Search for the cell housing the specified text and yield its (X, Y) center coordinate. 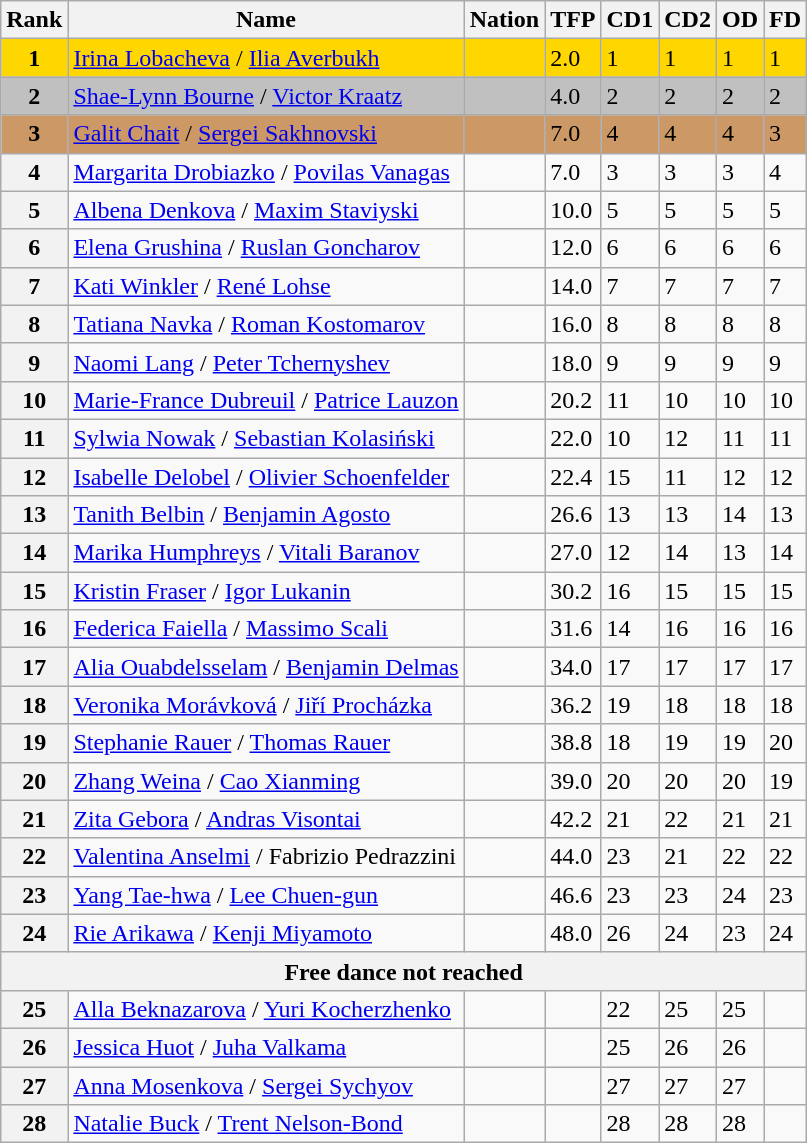
Albena Denkova / Maxim Staviyski (266, 210)
Anna Mosenkova / Sergei Sychyov (266, 1085)
Valentina Anselmi / Fabrizio Pedrazzini (266, 857)
Galit Chait / Sergei Sakhnovski (266, 134)
Alia Ouabdelsselam / Benjamin Delmas (266, 667)
Isabelle Delobel / Olivier Schoenfelder (266, 477)
CD1 (630, 20)
27.0 (573, 553)
36.2 (573, 705)
Name (266, 20)
Kristin Fraser / Igor Lukanin (266, 591)
10.0 (573, 210)
48.0 (573, 933)
Yang Tae-hwa / Lee Chuen-gun (266, 895)
4.0 (573, 96)
22.0 (573, 438)
Tatiana Navka / Roman Kostomarov (266, 324)
Margarita Drobiazko / Povilas Vanagas (266, 172)
Stephanie Rauer / Thomas Rauer (266, 743)
OD (740, 20)
Sylwia Nowak / Sebastian Kolasiński (266, 438)
Veronika Morávková / Jiří Procházka (266, 705)
38.8 (573, 743)
TFP (573, 20)
Jessica Huot / Juha Valkama (266, 1047)
Zhang Weina / Cao Xianming (266, 781)
Marika Humphreys / Vitali Baranov (266, 553)
Alla Beknazarova / Yuri Kocherzhenko (266, 1009)
2.0 (573, 58)
30.2 (573, 591)
16.0 (573, 324)
22.4 (573, 477)
Nation (504, 20)
Rie Arikawa / Kenji Miyamoto (266, 933)
20.2 (573, 400)
Elena Grushina / Ruslan Goncharov (266, 248)
Shae-Lynn Bourne / Victor Kraatz (266, 96)
Naomi Lang / Peter Tchernyshev (266, 362)
14.0 (573, 286)
44.0 (573, 857)
Kati Winkler / René Lohse (266, 286)
39.0 (573, 781)
Marie-France Dubreuil / Patrice Lauzon (266, 400)
CD2 (688, 20)
Natalie Buck / Trent Nelson-Bond (266, 1124)
31.6 (573, 629)
Free dance not reached (404, 971)
26.6 (573, 515)
46.6 (573, 895)
42.2 (573, 819)
Tanith Belbin / Benjamin Agosto (266, 515)
Federica Faiella / Massimo Scali (266, 629)
12.0 (573, 248)
FD (786, 20)
Rank (34, 20)
34.0 (573, 667)
Irina Lobacheva / Ilia Averbukh (266, 58)
18.0 (573, 362)
Zita Gebora / Andras Visontai (266, 819)
